Locate the cell with the specified text and output its (x, y) center coordinate. 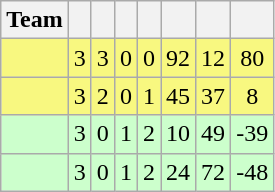
8 (252, 96)
72 (214, 172)
-48 (252, 172)
45 (178, 96)
Team (35, 20)
92 (178, 58)
24 (178, 172)
80 (252, 58)
12 (214, 58)
10 (178, 134)
-39 (252, 134)
49 (214, 134)
37 (214, 96)
